Return the [X, Y] coordinate for the center point of the cell that contains the specified text.  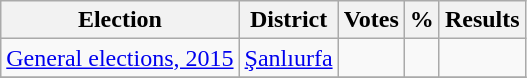
% [422, 20]
Şanlıurfa [288, 58]
Results [482, 20]
District [288, 20]
General elections, 2015 [120, 58]
Election [120, 20]
Votes [371, 20]
